Return the [X, Y] coordinate for the center point of the cell that contains the specified text.  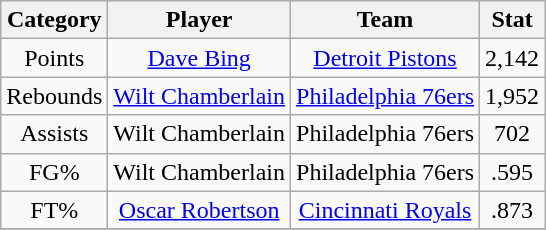
FG% [54, 172]
2,142 [512, 58]
Stat [512, 20]
Player [200, 20]
Oscar Robertson [200, 210]
.595 [512, 172]
702 [512, 134]
Team [386, 20]
Points [54, 58]
Cincinnati Royals [386, 210]
.873 [512, 210]
Rebounds [54, 96]
Assists [54, 134]
Detroit Pistons [386, 58]
Dave Bing [200, 58]
FT% [54, 210]
1,952 [512, 96]
Category [54, 20]
